Extract the [X, Y] coordinate from the center of the cell holding the provided text.  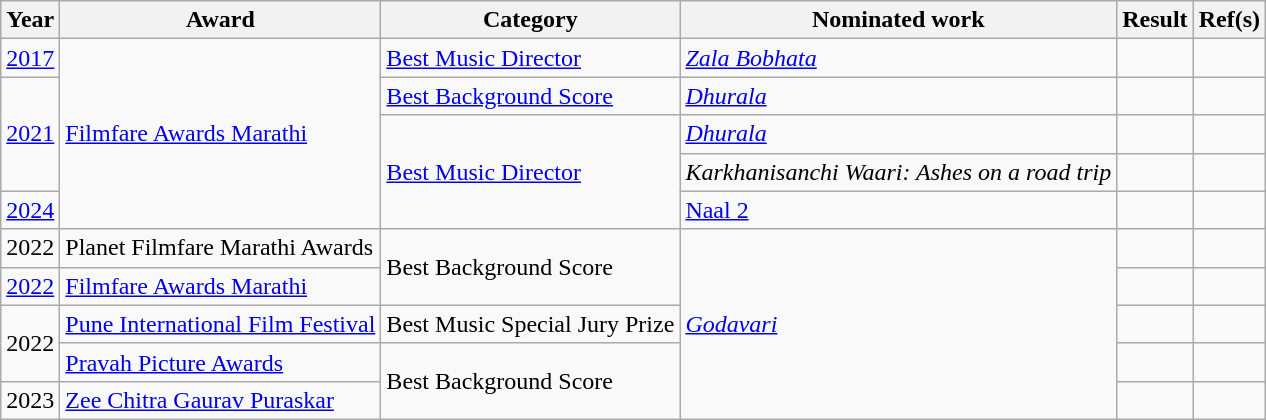
Ref(s) [1229, 20]
Year [30, 20]
Pune International Film Festival [220, 324]
Karkhanisanchi Waari: Ashes on a road trip [898, 172]
2023 [30, 400]
2024 [30, 210]
Nominated work [898, 20]
Result [1155, 20]
Category [530, 20]
Zee Chitra Gaurav Puraskar [220, 400]
2017 [30, 58]
Award [220, 20]
Pravah Picture Awards [220, 362]
2021 [30, 134]
Naal 2 [898, 210]
Zala Bobhata [898, 58]
Best Music Special Jury Prize [530, 324]
Godavari [898, 324]
Planet Filmfare Marathi Awards [220, 248]
